Locate the cell with the specified text and output its [x, y] center coordinate. 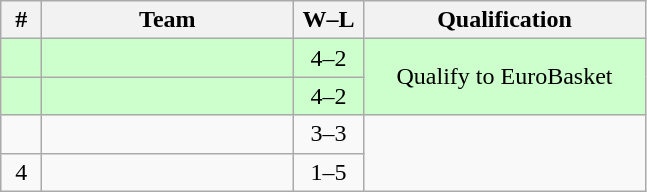
1–5 [328, 172]
Qualification [504, 20]
3–3 [328, 134]
W–L [328, 20]
Team [168, 20]
Qualify to EuroBasket [504, 77]
# [22, 20]
4 [22, 172]
